Detect which cell encompasses the target text, then output its [X, Y] center coordinate. 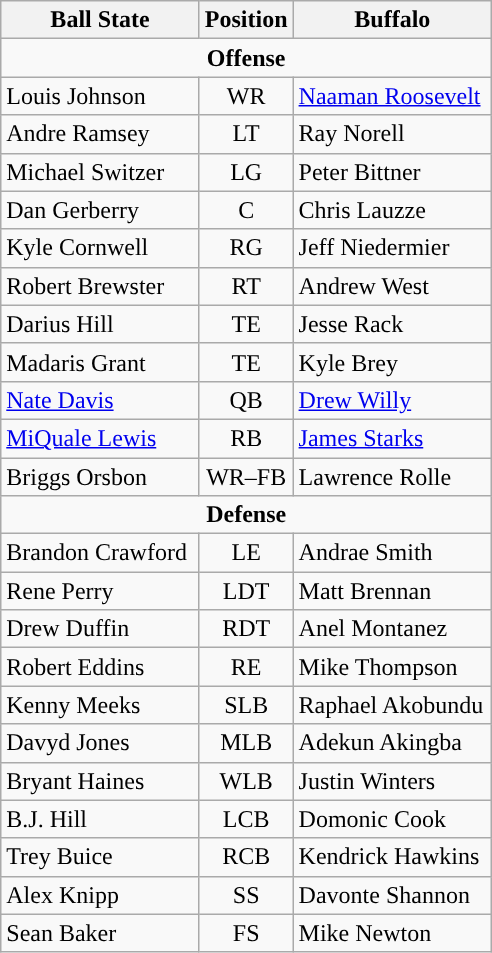
Ray Norell [392, 134]
Peter Bittner [392, 172]
Naaman Roosevelt [392, 96]
LDT [246, 591]
Rene Perry [100, 591]
Defense [246, 515]
Mike Thompson [392, 667]
Matt Brennan [392, 591]
LG [246, 172]
Kyle Cornwell [100, 248]
SLB [246, 705]
Trey Buice [100, 857]
Andrew West [392, 286]
Bryant Haines [100, 781]
Davyd Jones [100, 743]
Andre Ramsey [100, 134]
Adekun Akingba [392, 743]
Justin Winters [392, 781]
Ball State [100, 20]
Davonte Shannon [392, 895]
Robert Brewster [100, 286]
MiQuale Lewis [100, 438]
Raphael Akobundu [392, 705]
Briggs Orsbon [100, 477]
Kyle Brey [392, 362]
Lawrence Rolle [392, 477]
C [246, 210]
Andrae Smith [392, 553]
WR–FB [246, 477]
Alex Knipp [100, 895]
RB [246, 438]
Drew Willy [392, 400]
Domonic Cook [392, 819]
Jeff Niedermier [392, 248]
Sean Baker [100, 933]
LT [246, 134]
Nate Davis [100, 400]
QB [246, 400]
Offense [246, 58]
Kenny Meeks [100, 705]
MLB [246, 743]
RT [246, 286]
Buffalo [392, 20]
Dan Gerberry [100, 210]
WLB [246, 781]
RCB [246, 857]
Madaris Grant [100, 362]
Louis Johnson [100, 96]
B.J. Hill [100, 819]
Robert Eddins [100, 667]
Mike Newton [392, 933]
Position [246, 20]
LE [246, 553]
WR [246, 96]
LCB [246, 819]
Kendrick Hawkins [392, 857]
Darius Hill [100, 324]
Michael Switzer [100, 172]
Anel Montanez [392, 629]
RG [246, 248]
SS [246, 895]
Jesse Rack [392, 324]
James Starks [392, 438]
Chris Lauzze [392, 210]
RDT [246, 629]
RE [246, 667]
Brandon Crawford [100, 553]
Drew Duffin [100, 629]
FS [246, 933]
